From the cell containing the given text, extract its center point as [x, y] coordinate. 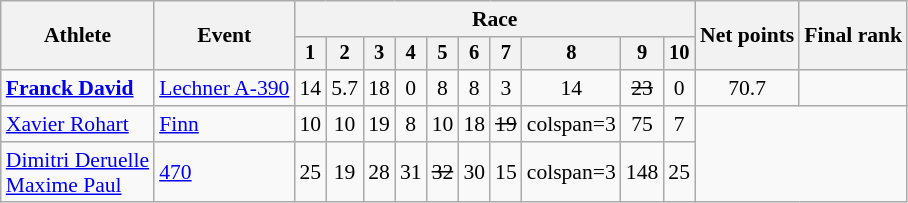
Xavier Rohart [78, 124]
9 [642, 54]
6 [474, 54]
1 [310, 54]
Finn [224, 124]
148 [642, 172]
30 [474, 172]
Net points [747, 36]
Event [224, 36]
4 [411, 54]
15 [506, 172]
Dimitri DeruelleMaxime Paul [78, 172]
75 [642, 124]
70.7 [747, 88]
Lechner A-390 [224, 88]
2 [344, 54]
28 [379, 172]
31 [411, 172]
5 [443, 54]
Athlete [78, 36]
Final rank [853, 36]
Race [494, 19]
32 [443, 172]
23 [642, 88]
470 [224, 172]
5.7 [344, 88]
Franck David [78, 88]
